Return the [X, Y] coordinate for the center point of the cell that contains the specified text.  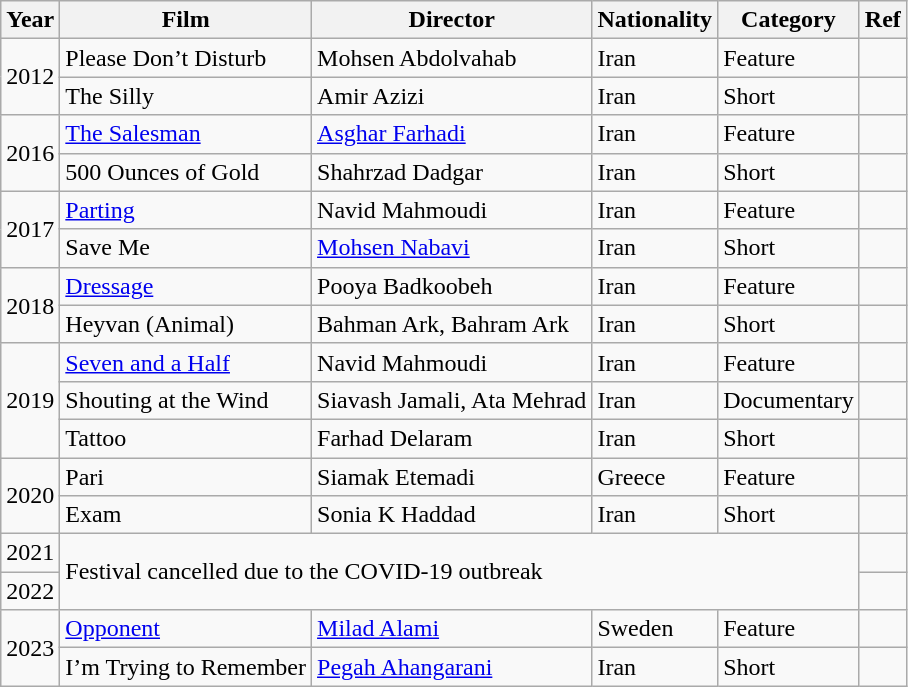
2022 [30, 591]
2018 [30, 305]
Pooya Badkoobeh [452, 286]
Sweden [655, 629]
Ref [882, 20]
Category [789, 20]
Milad Alami [452, 629]
Amir Azizi [452, 96]
Greece [655, 477]
Pari [186, 477]
Director [452, 20]
Save Me [186, 248]
2021 [30, 553]
2020 [30, 496]
2017 [30, 229]
Farhad Delaram [452, 438]
Shouting at the Wind [186, 400]
Pegah Ahangarani [452, 667]
The Salesman [186, 134]
2016 [30, 153]
Bahman Ark, Bahram Ark [452, 324]
Siamak Etemadi [452, 477]
Exam [186, 515]
Opponent [186, 629]
Documentary [789, 400]
Heyvan (Animal) [186, 324]
Tattoo [186, 438]
Sonia K Haddad [452, 515]
2012 [30, 77]
Asghar Farhadi [452, 134]
500 Ounces of Gold [186, 172]
Nationality [655, 20]
I’m Trying to Remember [186, 667]
Parting [186, 210]
Dressage [186, 286]
The Silly [186, 96]
Year [30, 20]
Mohsen Abdolvahab [452, 58]
Siavash Jamali, Ata Mehrad [452, 400]
Shahrzad Dadgar [452, 172]
Mohsen Nabavi [452, 248]
Festival cancelled due to the COVID-19 outbreak [460, 572]
2019 [30, 400]
Seven and a Half [186, 362]
Film [186, 20]
2023 [30, 648]
Please Don’t Disturb [186, 58]
